Capture the cell that displays the provided text and extract its (X, Y) central coordinate. 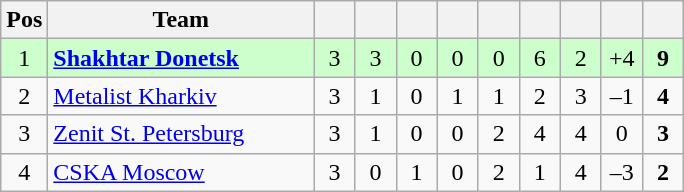
Team (181, 20)
Shakhtar Donetsk (181, 58)
Metalist Kharkiv (181, 96)
–3 (622, 172)
CSKA Moscow (181, 172)
+4 (622, 58)
9 (662, 58)
Zenit St. Petersburg (181, 134)
Pos (24, 20)
6 (540, 58)
–1 (622, 96)
